Determine the [X, Y] coordinate at the center of the cell enclosing the given text.  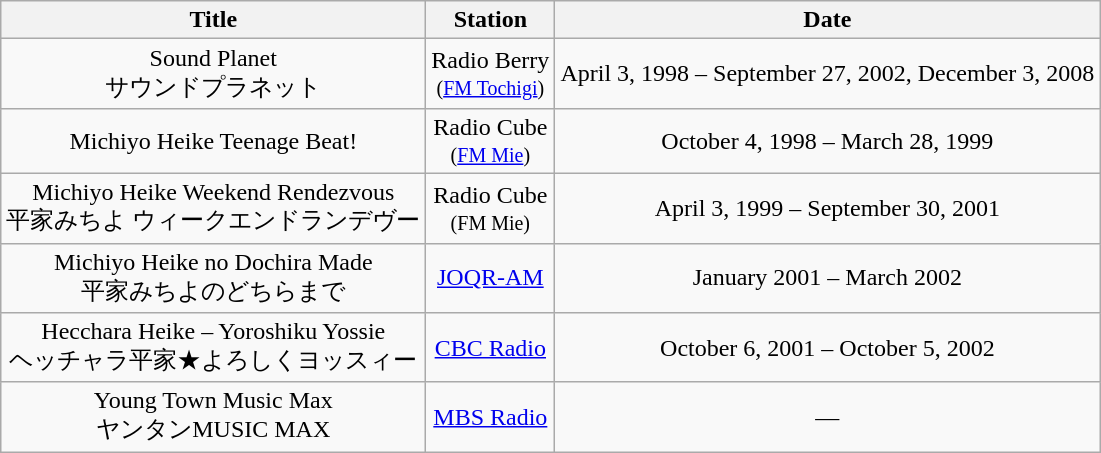
Radio Berry(FM Tochigi) [490, 74]
Michiyo Heike Teenage Beat! [214, 140]
Sound Planetサウンドプラネット [214, 74]
— [828, 417]
JOQR-AM [490, 278]
Title [214, 20]
Hecchara Heike – Yoroshiku Yossieヘッチャラ平家★よろしくヨッスィー [214, 348]
October 4, 1998 – March 28, 1999 [828, 140]
April 3, 1998 – September 27, 2002, December 3, 2008 [828, 74]
CBC Radio [490, 348]
January 2001 – March 2002 [828, 278]
Station [490, 20]
April 3, 1999 – September 30, 2001 [828, 208]
Date [828, 20]
Michiyo Heike no Dochira Made平家みちよのどちらまで [214, 278]
October 6, 2001 – October 5, 2002 [828, 348]
Young Town Music MaxヤンタンMUSIC MAX [214, 417]
Michiyo Heike Weekend Rendezvous平家みちよ ウィークエンドランデヴー [214, 208]
MBS Radio [490, 417]
